From the cell containing the given text, extract its center point as [X, Y] coordinate. 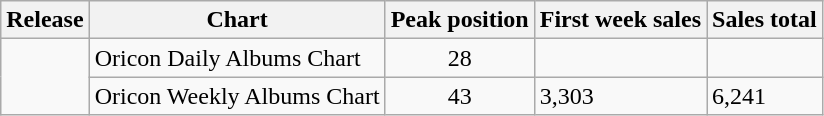
3,303 [620, 96]
28 [460, 58]
6,241 [765, 96]
Peak position [460, 20]
Release [45, 20]
First week sales [620, 20]
Oricon Daily Albums Chart [237, 58]
Sales total [765, 20]
Chart [237, 20]
Oricon Weekly Albums Chart [237, 96]
43 [460, 96]
